Output the (x, y) coordinate of the center of the cell containing the given text.  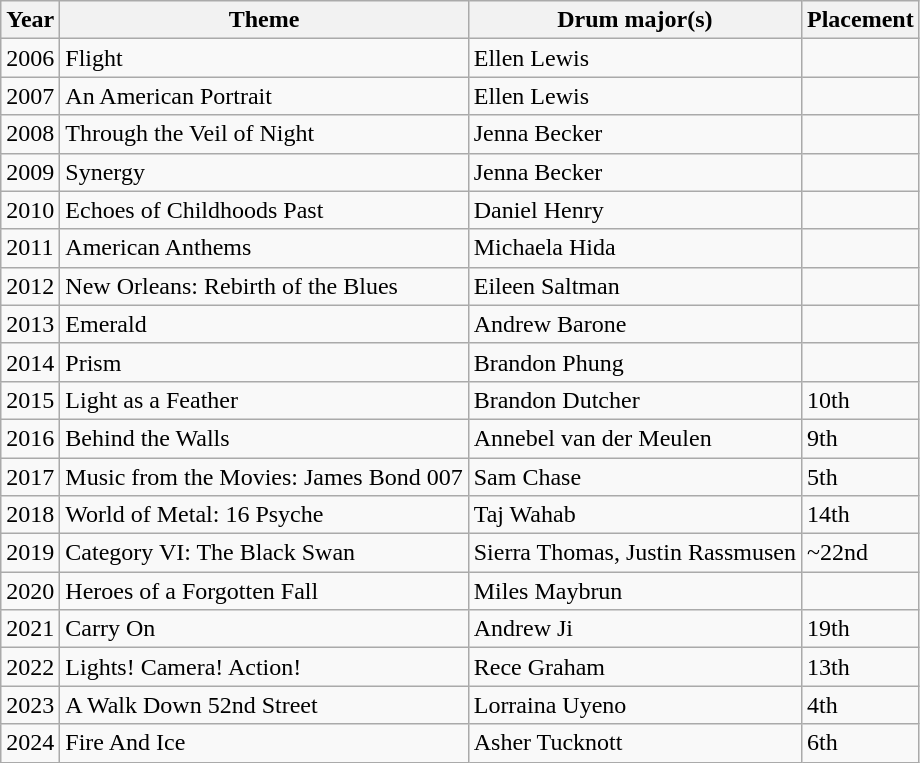
American Anthems (264, 248)
5th (860, 477)
2024 (30, 743)
New Orleans: Rebirth of the Blues (264, 286)
Echoes of Childhoods Past (264, 210)
Annebel van der Meulen (634, 438)
~22nd (860, 553)
Fire And Ice (264, 743)
Heroes of a Forgotten Fall (264, 591)
Category VI: The Black Swan (264, 553)
Miles Maybrun (634, 591)
2013 (30, 324)
2019 (30, 553)
Emerald (264, 324)
4th (860, 705)
Theme (264, 20)
An American Portrait (264, 96)
2008 (30, 134)
2021 (30, 629)
2018 (30, 515)
2007 (30, 96)
Year (30, 20)
Drum major(s) (634, 20)
2016 (30, 438)
Daniel Henry (634, 210)
Michaela Hida (634, 248)
Synergy (264, 172)
Light as a Feather (264, 400)
6th (860, 743)
2009 (30, 172)
2022 (30, 667)
Brandon Phung (634, 362)
Brandon Dutcher (634, 400)
Eileen Saltman (634, 286)
A Walk Down 52nd Street (264, 705)
2023 (30, 705)
Behind the Walls (264, 438)
2020 (30, 591)
2017 (30, 477)
10th (860, 400)
Carry On (264, 629)
Taj Wahab (634, 515)
2015 (30, 400)
19th (860, 629)
Lights! Camera! Action! (264, 667)
Andrew Barone (634, 324)
2012 (30, 286)
Asher Tucknott (634, 743)
Music from the Movies: James Bond 007 (264, 477)
14th (860, 515)
Prism (264, 362)
Sierra Thomas, Justin Rassmusen (634, 553)
2006 (30, 58)
2010 (30, 210)
Lorraina Uyeno (634, 705)
Through the Veil of Night (264, 134)
Flight (264, 58)
Sam Chase (634, 477)
Andrew Ji (634, 629)
World of Metal: 16 Psyche (264, 515)
13th (860, 667)
2011 (30, 248)
Rece Graham (634, 667)
9th (860, 438)
Placement (860, 20)
2014 (30, 362)
